Detect which cell encompasses the target text, then output its (x, y) center coordinate. 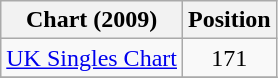
UK Singles Chart (92, 58)
Position (229, 20)
Chart (2009) (92, 20)
171 (229, 58)
